Locate the cell with the specified text and output its [x, y] center coordinate. 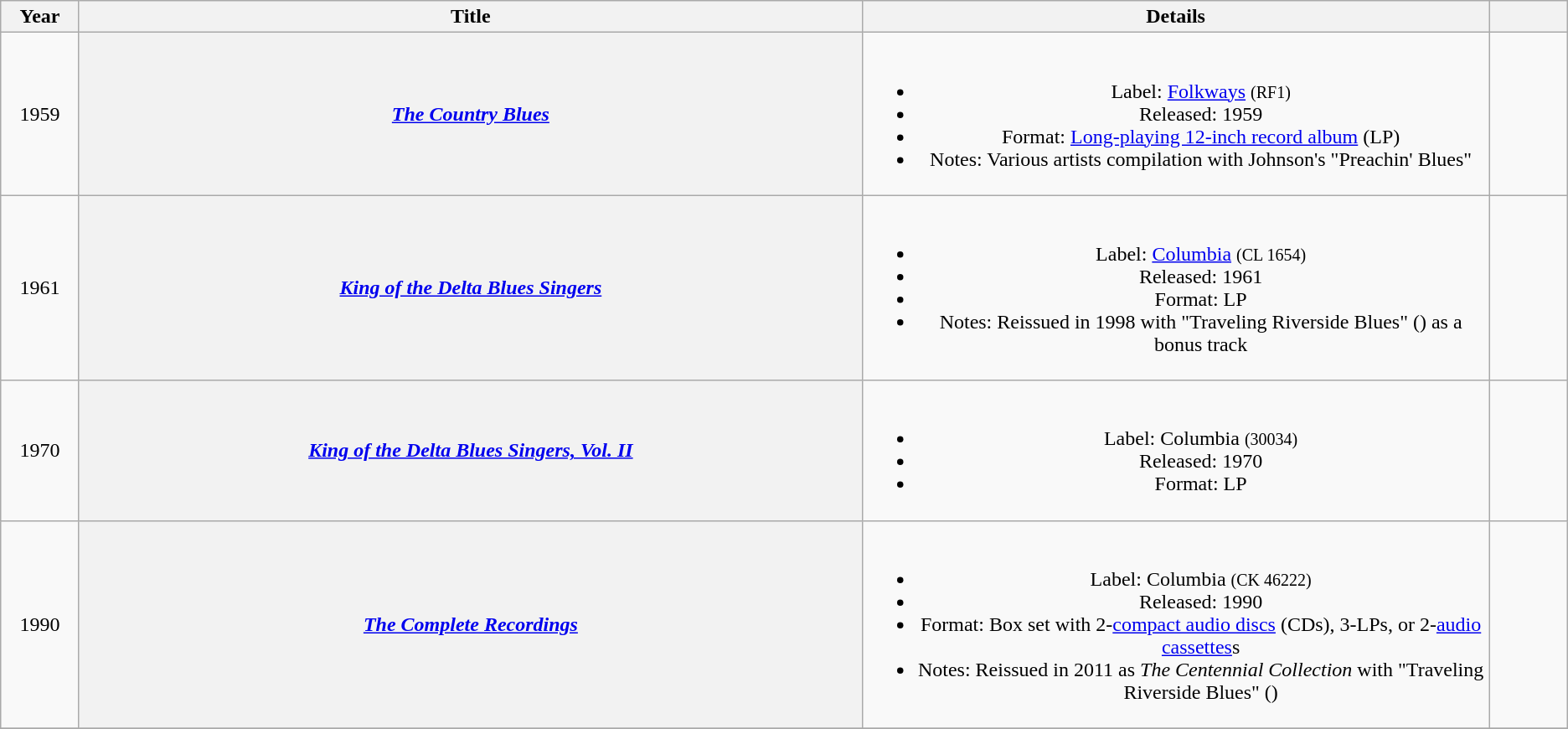
Label: Folkways (RF1)Released: 1959Format: Long-playing 12-inch record album (LP)Notes: Various artists compilation with Johnson's "Preachin' Blues" [1176, 114]
1961 [40, 288]
1990 [40, 624]
1959 [40, 114]
King of the Delta Blues Singers [471, 288]
The Complete Recordings [471, 624]
The Country Blues [471, 114]
Details [1176, 17]
King of the Delta Blues Singers, Vol. II [471, 451]
Year [40, 17]
Title [471, 17]
1970 [40, 451]
Label: Columbia (CL 1654)Released: 1961Format: LPNotes: Reissued in 1998 with "Traveling Riverside Blues" () as a bonus track [1176, 288]
Label: Columbia (30034)Released: 1970Format: LP [1176, 451]
